Identify which cell holds the provided text, then report its [x, y] central coordinate. 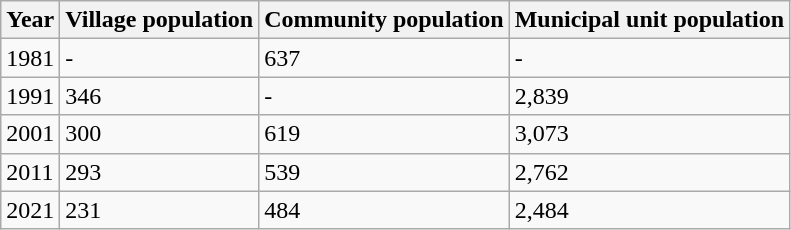
2,762 [649, 172]
1991 [30, 96]
2011 [30, 172]
Municipal unit population [649, 20]
539 [384, 172]
637 [384, 58]
1981 [30, 58]
Community population [384, 20]
484 [384, 210]
2021 [30, 210]
3,073 [649, 134]
2,839 [649, 96]
619 [384, 134]
2,484 [649, 210]
293 [160, 172]
300 [160, 134]
346 [160, 96]
Year [30, 20]
231 [160, 210]
Village population [160, 20]
2001 [30, 134]
